Pinpoint the cell where the given text exists, returning its [x, y] midpoint coordinate. 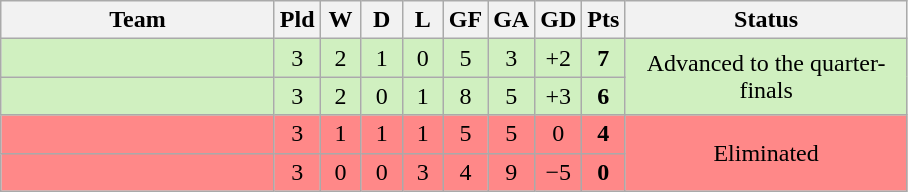
D [382, 20]
L [422, 20]
Eliminated [766, 153]
6 [604, 96]
+3 [558, 96]
Team [138, 20]
Status [766, 20]
−5 [558, 172]
9 [512, 172]
Advanced to the quarter-finals [766, 77]
8 [465, 96]
Pts [604, 20]
GA [512, 20]
+2 [558, 58]
7 [604, 58]
W [340, 20]
GF [465, 20]
GD [558, 20]
Pld [297, 20]
